Return the [x, y] coordinate for the center point of the cell that contains the specified text.  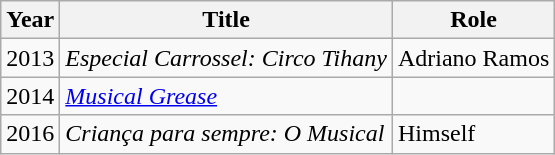
2014 [30, 96]
Year [30, 20]
Title [226, 20]
2016 [30, 134]
Criança para sempre: O Musical [226, 134]
2013 [30, 58]
Himself [473, 134]
Role [473, 20]
Adriano Ramos [473, 58]
Especial Carrossel: Circo Tihany [226, 58]
Musical Grease [226, 96]
